Pinpoint the cell where the given text exists, returning its [X, Y] midpoint coordinate. 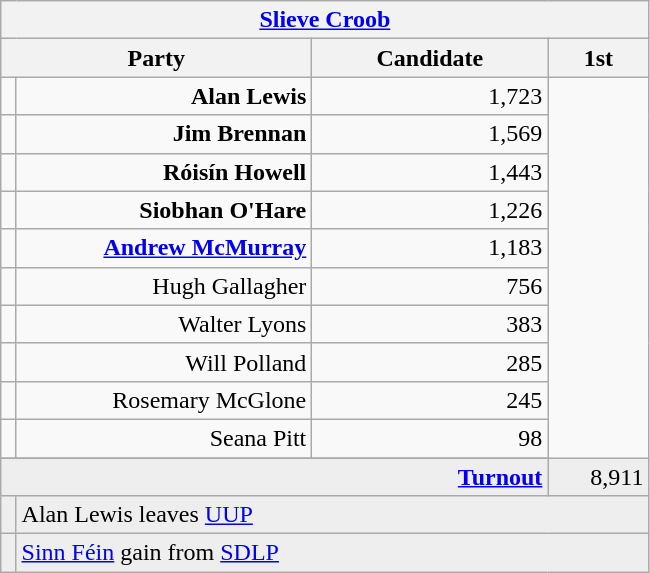
8,911 [598, 477]
98 [430, 438]
Will Polland [164, 362]
1st [598, 58]
Andrew McMurray [164, 248]
Walter Lyons [164, 324]
383 [430, 324]
285 [430, 362]
1,443 [430, 172]
Jim Brennan [164, 134]
Rosemary McGlone [164, 400]
756 [430, 286]
1,183 [430, 248]
Sinn Féin gain from SDLP [332, 553]
Siobhan O'Hare [164, 210]
Alan Lewis leaves UUP [332, 515]
Seana Pitt [164, 438]
1,226 [430, 210]
Party [156, 58]
Candidate [430, 58]
Hugh Gallagher [164, 286]
1,723 [430, 96]
1,569 [430, 134]
Turnout [274, 477]
245 [430, 400]
Slieve Croob [325, 20]
Alan Lewis [164, 96]
Róisín Howell [164, 172]
